Detect which cell encompasses the target text, then output its (X, Y) center coordinate. 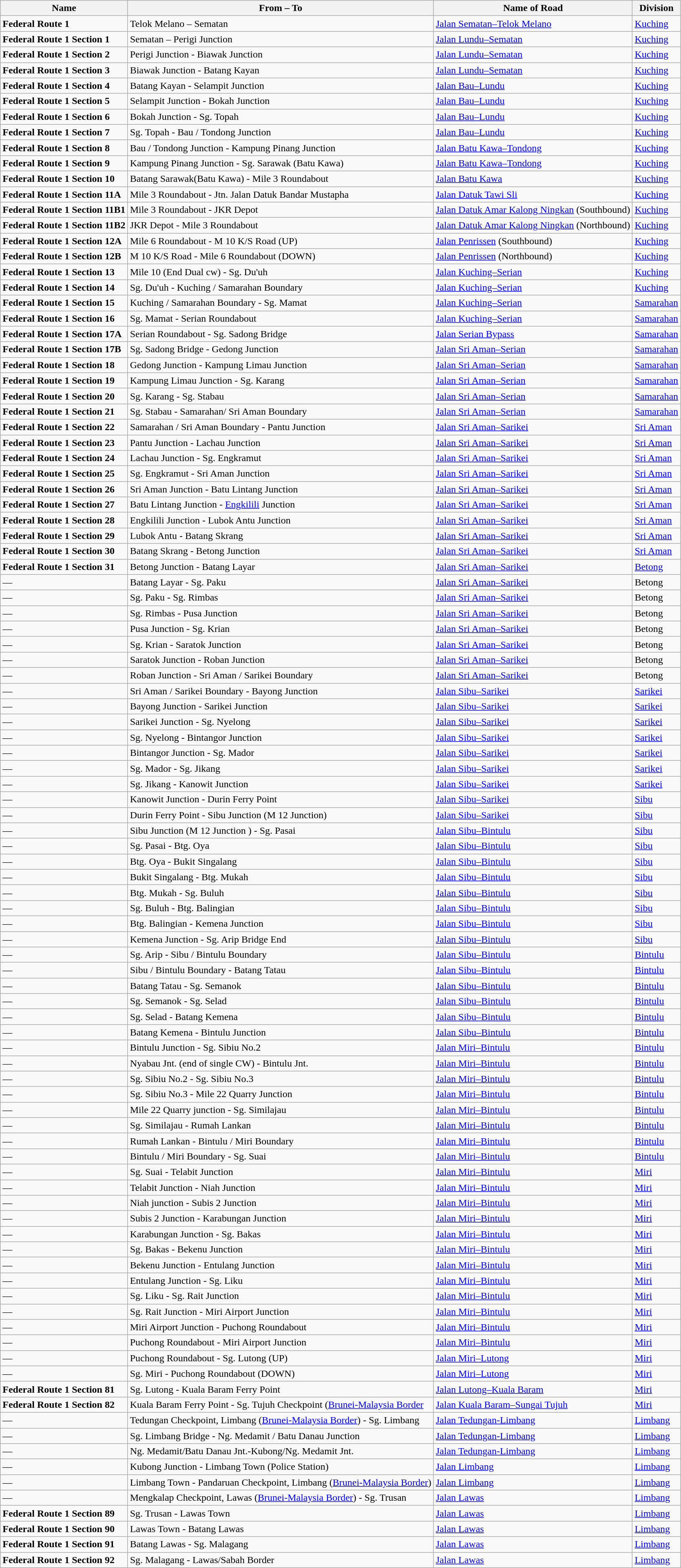
Name of Road (533, 8)
Sg. Semanok - Sg. Selad (281, 1001)
Federal Route 1 Section 11B1 (64, 210)
Sg. Buluh - Btg. Balingian (281, 908)
Sg. Miri - Puchong Roundabout (DOWN) (281, 1374)
Federal Route 1 Section 17A (64, 334)
Jalan Datuk Amar Kalong Ningkan (Northbound) (533, 225)
Federal Route 1 Section 29 (64, 536)
Batang Sarawak(Batu Kawa) - Mile 3 Roundabout (281, 179)
Kampung Pinang Junction - Sg. Sarawak (Batu Kawa) (281, 163)
Subis 2 Junction - Karabungan Junction (281, 1219)
Sg. Arip - Sibu / Bintulu Boundary (281, 955)
Sri Aman / Sarikei Boundary - Bayong Junction (281, 691)
Pusa Junction - Sg. Krian (281, 629)
Sg. Trusan - Lawas Town (281, 1513)
Federal Route 1 Section 21 (64, 411)
Sg. Paku - Sg. Rimbas (281, 598)
Federal Route 1 Section 24 (64, 458)
Sg. Topah - Bau / Tondong Junction (281, 132)
Mile 6 Roundabout - M 10 K/S Road (UP) (281, 241)
Betong Junction - Batang Layar (281, 567)
Selampit Junction - Bokah Junction (281, 101)
Division (657, 8)
Federal Route 1 Section 7 (64, 132)
Bokah Junction - Sg. Topah (281, 117)
Sg. Rait Junction - Miri Airport Junction (281, 1312)
Sg. Engkramut - Sri Aman Junction (281, 474)
Biawak Junction - Batang Kayan (281, 70)
Sg. Liku - Sg. Rait Junction (281, 1296)
Federal Route 1 Section 91 (64, 1544)
Federal Route 1 Section 8 (64, 148)
Federal Route 1 Section 9 (64, 163)
Nyabau Jnt. (end of single CW) - Bintulu Jnt. (281, 1063)
Mile 3 Roundabout - Jtn. Jalan Datuk Bandar Mustapha (281, 194)
Miri Airport Junction - Puchong Roundabout (281, 1327)
JKR Depot - Mile 3 Roundabout (281, 225)
Name (64, 8)
Bau / Tondong Junction - Kampung Pinang Junction (281, 148)
Batang Kemena - Bintulu Junction (281, 1032)
Kubong Junction - Limbang Town (Police Station) (281, 1467)
Sematan – Perigi Junction (281, 39)
Tedungan Checkpoint, Limbang (Brunei-Malaysia Border) - Sg. Limbang (281, 1420)
Federal Route 1 Section 17B (64, 349)
Sri Aman Junction - Batu Lintang Junction (281, 489)
Sg. Limbang Bridge - Ng. Medamit / Batu Danau Junction (281, 1435)
Federal Route 1 Section 19 (64, 380)
Lachau Junction - Sg. Engkramut (281, 458)
Federal Route 1 Section 23 (64, 442)
Jalan Penrissen (Southbound) (533, 241)
Kanowit Junction - Durin Ferry Point (281, 799)
Sg. Mamat - Serian Roundabout (281, 318)
Mile 10 (End Dual cw) - Sg. Du'uh (281, 272)
Samarahan / Sri Aman Boundary - Pantu Junction (281, 427)
Bintangor Junction - Sg. Mador (281, 753)
Btg. Oya - Bukit Singalang (281, 861)
Federal Route 1 Section 10 (64, 179)
Sarikei Junction - Sg. Nyelong (281, 722)
Federal Route 1 Section 26 (64, 489)
Kuala Baram Ferry Point - Sg. Tujuh Checkpoint (Brunei-Malaysia Border (281, 1405)
Federal Route 1 Section 4 (64, 86)
Jalan Datuk Amar Kalong Ningkan (Southbound) (533, 210)
Sg. Sibiu No.3 - Mile 22 Quarry Junction (281, 1094)
Federal Route 1 Section 11A (64, 194)
Federal Route 1 Section 16 (64, 318)
Jalan Lutong–Kuala Baram (533, 1389)
Serian Roundabout - Sg. Sadong Bridge (281, 334)
Limbang Town - Pandaruan Checkpoint, Limbang (Brunei-Malaysia Border) (281, 1482)
Federal Route 1 Section 82 (64, 1405)
Jalan Serian Bypass (533, 334)
Lubok Antu - Batang Skrang (281, 536)
Sg. Krian - Saratok Junction (281, 644)
Federal Route 1 Section 12A (64, 241)
Btg. Balingian - Kemena Junction (281, 923)
Federal Route 1 Section 2 (64, 55)
Btg. Mukah - Sg. Buluh (281, 892)
Saratok Junction - Roban Junction (281, 660)
Federal Route 1 Section 1 (64, 39)
Sibu Junction (M 12 Junction ) - Sg. Pasai (281, 830)
Perigi Junction - Biawak Junction (281, 55)
Federal Route 1 Section 28 (64, 520)
Mile 22 Quarry junction - Sg. Similajau (281, 1110)
Sg. Karang - Sg. Stabau (281, 396)
Sg. Lutong - Kuala Baram Ferry Point (281, 1389)
Sg. Nyelong - Bintangor Junction (281, 738)
Engkilili Junction - Lubok Antu Junction (281, 520)
Bintulu / Miri Boundary - Sg. Suai (281, 1156)
Batu Lintang Junction - Engkilili Junction (281, 505)
Ng. Medamit/Batu Danau Jnt.-Kubong/Ng. Medamit Jnt. (281, 1451)
M 10 K/S Road - Mile 6 Roundabout (DOWN) (281, 256)
Batang Skrang - Betong Junction (281, 551)
Federal Route 1 Section 30 (64, 551)
Mengkalap Checkpoint, Lawas (Brunei-Malaysia Border) - Sg. Trusan (281, 1498)
Federal Route 1 Section 18 (64, 365)
Federal Route 1 Section 14 (64, 287)
Bekenu Junction - Entulang Junction (281, 1265)
Federal Route 1 (64, 24)
Karabungan Junction - Sg. Bakas (281, 1234)
Batang Lawas - Sg. Malagang (281, 1544)
Federal Route 1 Section 25 (64, 474)
Sg. Du'uh - Kuching / Samarahan Boundary (281, 287)
Kemena Junction - Sg. Arip Bridge End (281, 939)
Durin Ferry Point - Sibu Junction (M 12 Junction) (281, 815)
Federal Route 1 Section 81 (64, 1389)
Puchong Roundabout - Sg. Lutong (UP) (281, 1358)
Jalan Kuala Baram–Sungai Tujuh (533, 1405)
Batang Kayan - Selampit Junction (281, 86)
Federal Route 1 Section 27 (64, 505)
Jalan Datuk Tawi Sli (533, 194)
Rumah Lankan - Bintulu / Miri Boundary (281, 1141)
Puchong Roundabout - Miri Airport Junction (281, 1343)
Telok Melano – Sematan (281, 24)
Federal Route 1 Section 12B (64, 256)
Sg. Suai - Telabit Junction (281, 1172)
Pantu Junction - Lachau Junction (281, 442)
Federal Route 1 Section 89 (64, 1513)
Sg. Bakas - Bekenu Junction (281, 1250)
Federal Route 1 Section 20 (64, 396)
Sg. Malagang - Lawas/Sabah Border (281, 1560)
Lawas Town - Batang Lawas (281, 1529)
Federal Route 1 Section 22 (64, 427)
Federal Route 1 Section 31 (64, 567)
Bukit Singalang - Btg. Mukah (281, 877)
Sg. Mador - Sg. Jikang (281, 769)
From – To (281, 8)
Sg. Sadong Bridge - Gedong Junction (281, 349)
Kampung Limau Junction - Sg. Karang (281, 380)
Federal Route 1 Section 11B2 (64, 225)
Entulang Junction - Sg. Liku (281, 1281)
Bintulu Junction - Sg. Sibiu No.2 (281, 1048)
Kuching / Samarahan Boundary - Sg. Mamat (281, 303)
Federal Route 1 Section 92 (64, 1560)
Jalan Penrissen (Northbound) (533, 256)
Sg. Pasai - Btg. Oya (281, 846)
Sg. Similajau - Rumah Lankan (281, 1125)
Telabit Junction - Niah Junction (281, 1188)
Sibu / Bintulu Boundary - Batang Tatau (281, 970)
Sg. Selad - Batang Kemena (281, 1017)
Sg. Jikang - Kanowit Junction (281, 784)
Mile 3 Roundabout - JKR Depot (281, 210)
Sg. Stabau - Samarahan/ Sri Aman Boundary (281, 411)
Batang Tatau - Sg. Semanok (281, 986)
Roban Junction - Sri Aman / Sarikei Boundary (281, 675)
Bayong Junction - Sarikei Junction (281, 707)
Federal Route 1 Section 15 (64, 303)
Jalan Sematan–Telok Melano (533, 24)
Batang Layar - Sg. Paku (281, 582)
Federal Route 1 Section 13 (64, 272)
Jalan Batu Kawa (533, 179)
Niah junction - Subis 2 Junction (281, 1203)
Sg. Rimbas - Pusa Junction (281, 613)
Federal Route 1 Section 6 (64, 117)
Federal Route 1 Section 3 (64, 70)
Gedong Junction - Kampung Limau Junction (281, 365)
Federal Route 1 Section 5 (64, 101)
Federal Route 1 Section 90 (64, 1529)
Sg. Sibiu No.2 - Sg. Sibiu No.3 (281, 1079)
